Search for the cell housing the specified text and yield its [x, y] center coordinate. 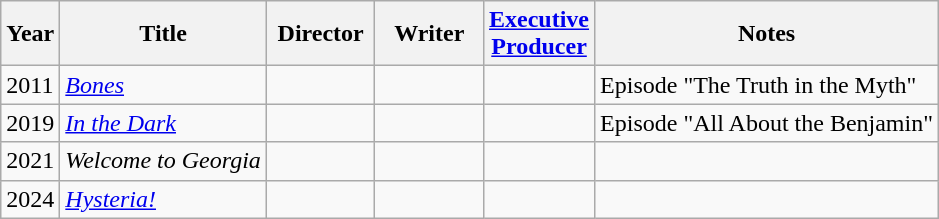
2024 [30, 199]
Bones [164, 85]
2021 [30, 161]
ExecutiveProducer [540, 34]
Year [30, 34]
In the Dark [164, 123]
Director [320, 34]
Writer [430, 34]
Notes [767, 34]
2011 [30, 85]
Episode "The Truth in the Myth" [767, 85]
Title [164, 34]
2019 [30, 123]
Hysteria! [164, 199]
Welcome to Georgia [164, 161]
Episode "All About the Benjamin" [767, 123]
